Locate the cell with the specified text and output its [X, Y] center coordinate. 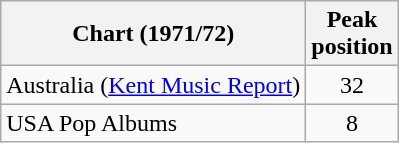
Australia (Kent Music Report) [154, 85]
8 [352, 123]
Peakposition [352, 34]
USA Pop Albums [154, 123]
32 [352, 85]
Chart (1971/72) [154, 34]
